Identify which cell holds the provided text, then report its (X, Y) central coordinate. 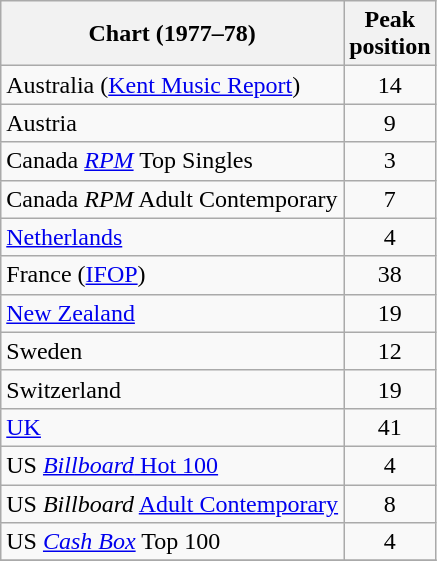
38 (390, 275)
Sweden (172, 351)
Peakposition (390, 34)
Netherlands (172, 237)
8 (390, 503)
12 (390, 351)
France (IFOP) (172, 275)
14 (390, 85)
US Billboard Adult Contemporary (172, 503)
New Zealand (172, 313)
9 (390, 123)
7 (390, 199)
Chart (1977–78) (172, 34)
US Billboard Hot 100 (172, 465)
3 (390, 161)
41 (390, 427)
US Cash Box Top 100 (172, 542)
Canada RPM Adult Contemporary (172, 199)
UK (172, 427)
Canada RPM Top Singles (172, 161)
Austria (172, 123)
Australia (Kent Music Report) (172, 85)
Switzerland (172, 389)
